Capture the cell that displays the provided text and extract its (X, Y) central coordinate. 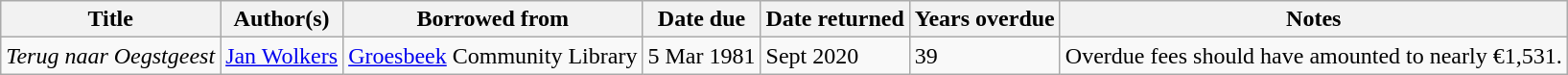
Title (111, 19)
Jan Wolkers (282, 56)
39 (984, 56)
Author(s) (282, 19)
5 Mar 1981 (702, 56)
Notes (1314, 19)
Date due (702, 19)
Terug naar Oegstgeest (111, 56)
Years overdue (984, 19)
Sept 2020 (834, 56)
Overdue fees should have amounted to nearly €1,531. (1314, 56)
Borrowed from (493, 19)
Groesbeek Community Library (493, 56)
Date returned (834, 19)
